Provide the (x, y) coordinate of the cell's center where the given text is located.  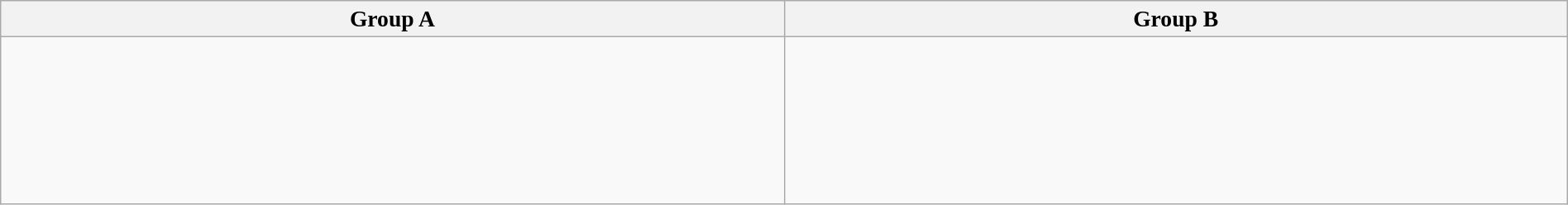
Group B (1176, 19)
Group A (392, 19)
